Determine the [X, Y] coordinate at the center of the cell enclosing the given text.  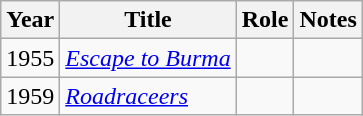
Escape to Burma [148, 58]
Roadraceers [148, 96]
1959 [30, 96]
Year [30, 20]
Notes [328, 20]
Role [265, 20]
Title [148, 20]
1955 [30, 58]
